Output the (x, y) coordinate of the center of the cell containing the given text.  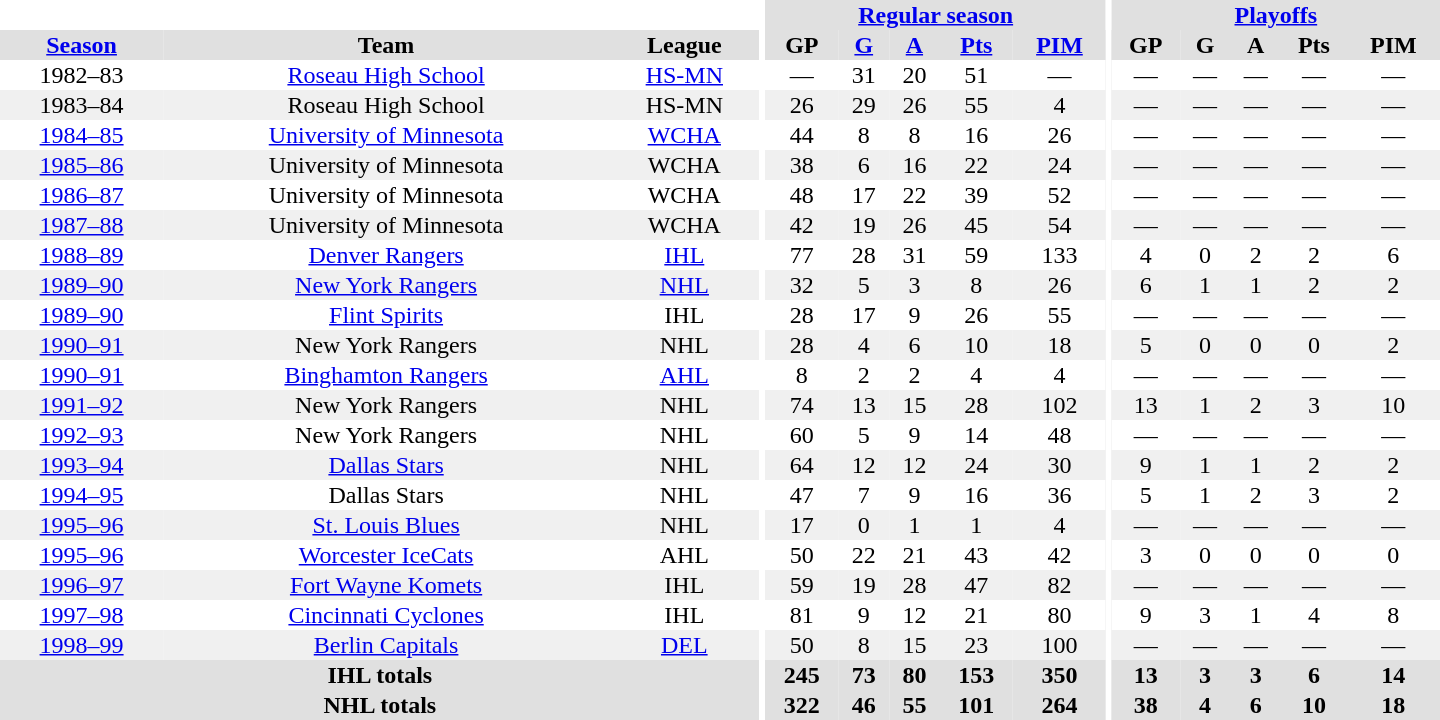
1986–87 (82, 195)
82 (1060, 585)
Team (386, 45)
64 (802, 465)
32 (802, 285)
1985–86 (82, 165)
39 (976, 195)
46 (864, 705)
Regular season (936, 15)
7 (864, 495)
52 (1060, 195)
81 (802, 615)
1982–83 (82, 75)
1994–95 (82, 495)
Flint Spirits (386, 315)
45 (976, 225)
51 (976, 75)
30 (1060, 465)
133 (1060, 255)
73 (864, 675)
36 (1060, 495)
153 (976, 675)
101 (976, 705)
1993–94 (82, 465)
Binghamton Rangers (386, 375)
1987–88 (82, 225)
Cincinnati Cyclones (386, 615)
DEL (684, 645)
1998–99 (82, 645)
23 (976, 645)
Berlin Capitals (386, 645)
IHL totals (380, 675)
54 (1060, 225)
Denver Rangers (386, 255)
100 (1060, 645)
43 (976, 555)
Season (82, 45)
60 (802, 435)
102 (1060, 405)
322 (802, 705)
29 (864, 105)
77 (802, 255)
NHL totals (380, 705)
264 (1060, 705)
1997–98 (82, 615)
Worcester IceCats (386, 555)
League (684, 45)
St. Louis Blues (386, 525)
350 (1060, 675)
1988–89 (82, 255)
1983–84 (82, 105)
Playoffs (1276, 15)
Fort Wayne Komets (386, 585)
1991–92 (82, 405)
1992–93 (82, 435)
1984–85 (82, 135)
20 (914, 75)
1996–97 (82, 585)
245 (802, 675)
44 (802, 135)
74 (802, 405)
